Detect which cell encompasses the target text, then output its (x, y) center coordinate. 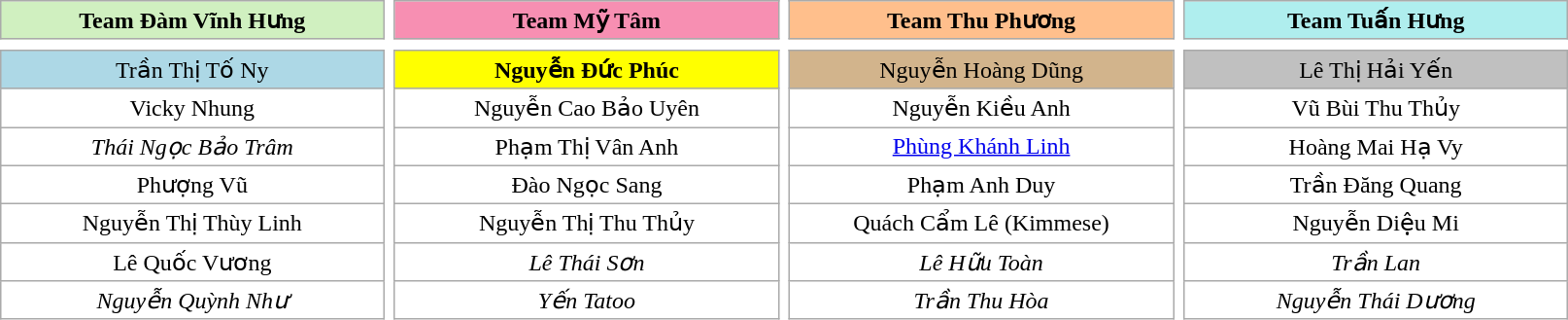
Vũ Bùi Thu Thủy (1376, 108)
Hoàng Mai Hạ Vy (1376, 146)
Nguyễn Thị Thu Thủy (587, 224)
Phạm Thị Vân Anh (587, 146)
Đào Ngọc Sang (587, 185)
Team Tuấn Hưng (1376, 20)
Phạm Anh Duy (981, 185)
Trần Lan (1376, 262)
Nguyễn Đức Phúc (587, 69)
Trần Thị Tố Ny (192, 69)
Nguyễn Thái Dương (1376, 301)
Nguyễn Cao Bảo Uyên (587, 108)
Lê Quốc Vương (192, 262)
Quách Cẩm Lê (Kimmese) (981, 224)
Phượng Vũ (192, 185)
Nguyễn Thị Thùy Linh (192, 224)
Phùng Khánh Linh (981, 146)
Team Mỹ Tâm (587, 20)
Nguyễn Hoàng Dũng (981, 69)
Nguyễn Quỳnh Như (192, 301)
Trần Thu Hòa (981, 301)
Vicky Nhung (192, 108)
Lê Thái Sơn (587, 262)
Lê Thị Hải Yến (1376, 69)
Team Đàm Vĩnh Hưng (192, 20)
Nguyễn Kiều Anh (981, 108)
Yến Tatoo (587, 301)
Thái Ngọc Bảo Trâm (192, 146)
Trần Đăng Quang (1376, 185)
Nguyễn Diệu Mi (1376, 224)
Lê Hữu Toàn (981, 262)
Team Thu Phương (981, 20)
